Detect which cell encompasses the target text, then output its [X, Y] center coordinate. 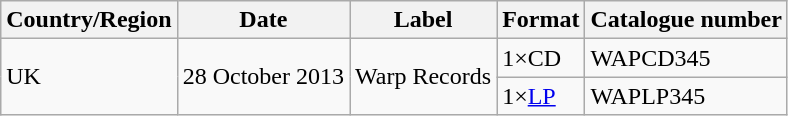
Warp Records [424, 77]
Date [263, 20]
Catalogue number [686, 20]
Country/Region [89, 20]
Label [424, 20]
1×LP [541, 96]
28 October 2013 [263, 77]
WAPCD345 [686, 58]
Format [541, 20]
UK [89, 77]
1×CD [541, 58]
WAPLP345 [686, 96]
